Scan for the cell matching the given text and deliver its (X, Y) coordinate at center. 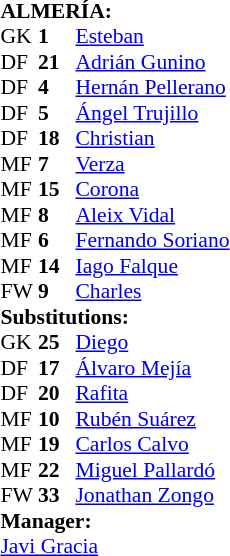
20 (57, 393)
22 (57, 470)
14 (57, 266)
Corona (152, 189)
Christian (152, 139)
7 (57, 164)
25 (57, 343)
Adrián Gunino (152, 62)
Fernando Soriano (152, 241)
9 (57, 291)
17 (57, 368)
19 (57, 445)
Substitutions: (114, 317)
10 (57, 419)
15 (57, 189)
Jonathan Zongo (152, 495)
Diego (152, 343)
4 (57, 87)
1 (57, 37)
Esteban (152, 37)
Aleix Vidal (152, 215)
6 (57, 241)
21 (57, 62)
8 (57, 215)
Verza (152, 164)
5 (57, 113)
Hernán Pellerano (152, 87)
Charles (152, 291)
33 (57, 495)
Rafita (152, 393)
Ángel Trujillo (152, 113)
Manager: (114, 521)
Álvaro Mejía (152, 368)
Miguel Pallardó (152, 470)
Iago Falque (152, 266)
Carlos Calvo (152, 445)
Rubén Suárez (152, 419)
18 (57, 139)
